Detect which cell encompasses the target text, then output its (X, Y) center coordinate. 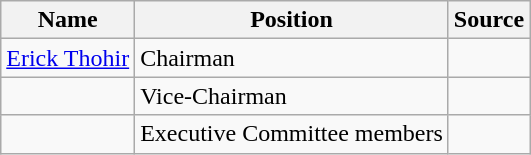
Source (488, 20)
Position (292, 20)
Erick Thohir (68, 58)
Chairman (292, 58)
Name (68, 20)
Vice-Chairman (292, 96)
Executive Committee members (292, 134)
